Return the (x, y) coordinate for the center point of the cell that contains the specified text.  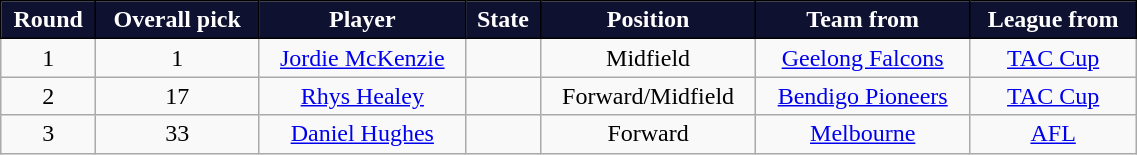
Jordie McKenzie (362, 58)
State (503, 20)
Forward/Midfield (648, 96)
2 (48, 96)
Position (648, 20)
Player (362, 20)
33 (178, 134)
League from (1052, 20)
Rhys Healey (362, 96)
Overall pick (178, 20)
AFL (1052, 134)
3 (48, 134)
Forward (648, 134)
Round (48, 20)
Melbourne (862, 134)
Bendigo Pioneers (862, 96)
Midfield (648, 58)
Geelong Falcons (862, 58)
17 (178, 96)
Team from (862, 20)
Daniel Hughes (362, 134)
